Pinpoint the cell where the given text exists, returning its (x, y) midpoint coordinate. 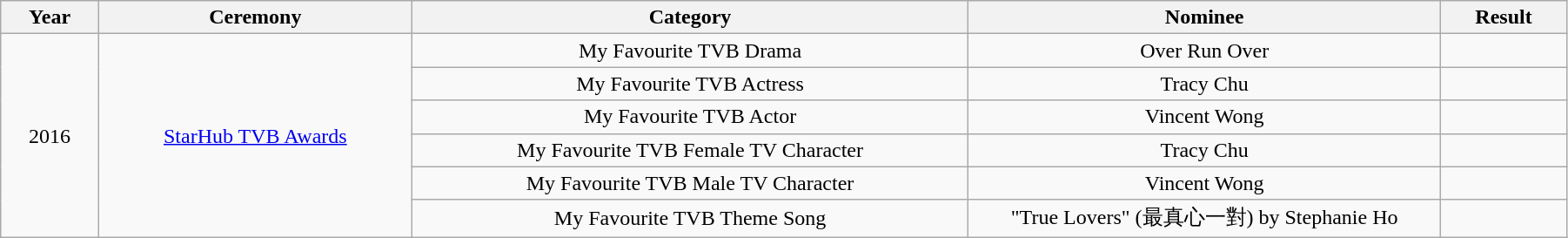
StarHub TVB Awards (255, 136)
My Favourite TVB Theme Song (689, 218)
Nominee (1204, 17)
"True Lovers" (最真心一對) by Stephanie Ho (1204, 218)
My Favourite TVB Actress (689, 84)
Ceremony (255, 17)
Year (50, 17)
Category (689, 17)
My Favourite TVB Female TV Character (689, 150)
Over Run Over (1204, 51)
My Favourite TVB Actor (689, 117)
2016 (50, 136)
My Favourite TVB Drama (689, 51)
My Favourite TVB Male TV Character (689, 183)
Result (1504, 17)
